Find where the given text appears and provide that cell's center as [x, y] coordinate. 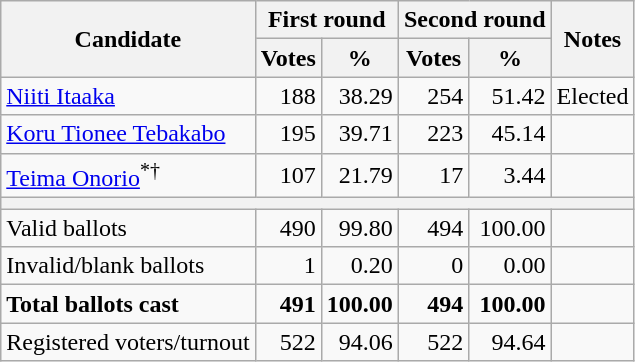
99.80 [360, 228]
254 [434, 96]
Teima Onorio*† [128, 176]
188 [288, 96]
Candidate [128, 39]
Total ballots cast [128, 304]
17 [434, 176]
Valid ballots [128, 228]
1 [288, 266]
94.06 [360, 342]
21.79 [360, 176]
94.64 [510, 342]
Second round [474, 20]
3.44 [510, 176]
51.42 [510, 96]
107 [288, 176]
Elected [592, 96]
Registered voters/turnout [128, 342]
Koru Tionee Tebakabo [128, 134]
490 [288, 228]
195 [288, 134]
Notes [592, 39]
First round [326, 20]
Invalid/blank ballots [128, 266]
39.71 [360, 134]
Niiti Itaaka [128, 96]
0.20 [360, 266]
45.14 [510, 134]
223 [434, 134]
491 [288, 304]
0 [434, 266]
0.00 [510, 266]
38.29 [360, 96]
